From the cell containing the given text, extract its center point as [X, Y] coordinate. 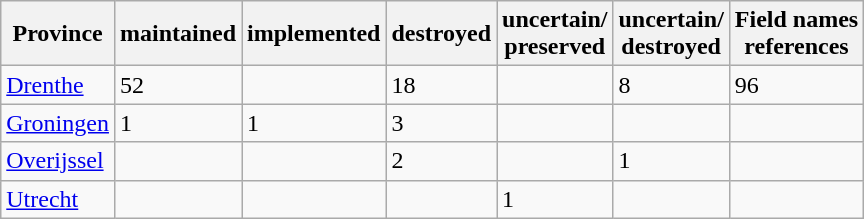
uncertain/preserved [555, 34]
52 [178, 85]
Province [58, 34]
Drenthe [58, 85]
3 [442, 123]
18 [442, 85]
implemented [314, 34]
8 [671, 85]
maintained [178, 34]
Utrecht [58, 199]
destroyed [442, 34]
2 [442, 161]
Groningen [58, 123]
Field namesreferences [796, 34]
uncertain/destroyed [671, 34]
Overijssel [58, 161]
96 [796, 85]
